Determine the [x, y] coordinate at the center of the cell enclosing the given text.  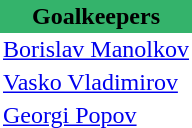
Vasko Vladimirov [96, 82]
Goalkeepers [96, 16]
Borislav Manolkov [96, 50]
